Return [x, y] of the center of cell containing provided text 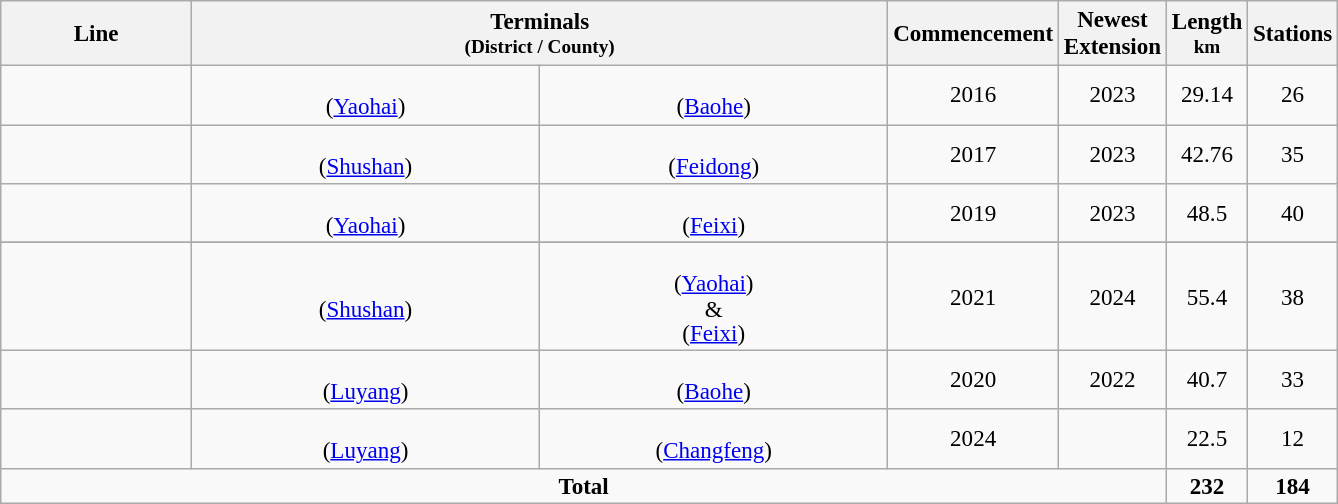
232 [1206, 486]
33 [1293, 380]
26 [1293, 96]
(Yaohai)& (Feixi) [714, 296]
2020 [974, 380]
40.7 [1206, 380]
22.5 [1206, 438]
Lengthkm [1206, 34]
Terminals(District / County) [539, 34]
35 [1293, 154]
2022 [1112, 380]
2016 [974, 96]
29.14 [1206, 96]
Commencement [974, 34]
2019 [974, 214]
12 [1293, 438]
(Feixi) [714, 214]
(Changfeng) [714, 438]
38 [1293, 296]
(Feidong) [714, 154]
40 [1293, 214]
Line [96, 34]
NewestExtension [1112, 34]
42.76 [1206, 154]
2017 [974, 154]
2021 [974, 296]
184 [1293, 486]
48.5 [1206, 214]
Total [584, 486]
55.4 [1206, 296]
Stations [1293, 34]
